For the text-containing cell, return its midpoint in (x, y) coordinate format. 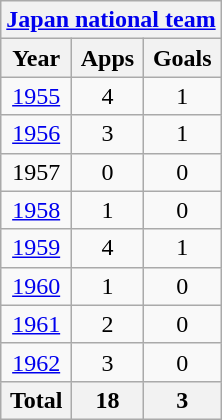
1962 (36, 362)
1956 (36, 134)
1955 (36, 96)
Japan national team (111, 20)
Year (36, 58)
1957 (36, 172)
Goals (182, 58)
1958 (36, 210)
Total (36, 400)
1961 (36, 324)
Apps (108, 58)
2 (108, 324)
1959 (36, 248)
18 (108, 400)
1960 (36, 286)
